Extract the [X, Y] coordinate from the center of the cell holding the provided text.  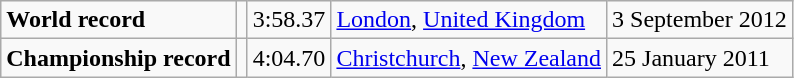
Christchurch, New Zealand [469, 58]
25 January 2011 [700, 58]
3 September 2012 [700, 20]
World record [118, 20]
London, United Kingdom [469, 20]
Championship record [118, 58]
4:04.70 [289, 58]
3:58.37 [289, 20]
